Search for the cell housing the specified text and yield its [x, y] center coordinate. 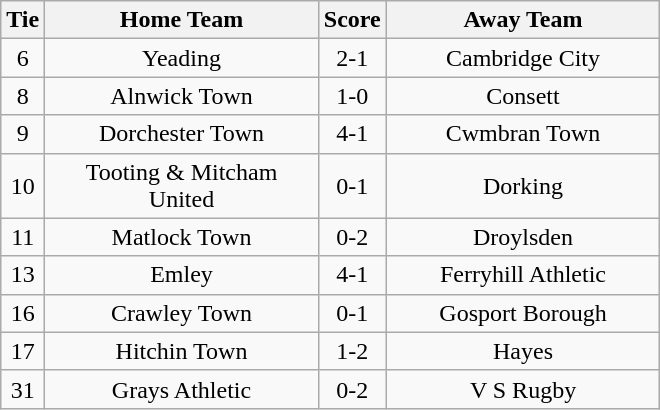
Away Team [523, 20]
1-0 [352, 96]
Gosport Borough [523, 313]
Hayes [523, 351]
2-1 [352, 58]
Matlock Town [182, 237]
Droylsden [523, 237]
Dorking [523, 186]
1-2 [352, 351]
6 [23, 58]
Consett [523, 96]
Emley [182, 275]
Grays Athletic [182, 389]
Crawley Town [182, 313]
Dorchester Town [182, 134]
Cwmbran Town [523, 134]
Home Team [182, 20]
17 [23, 351]
16 [23, 313]
Tooting & Mitcham United [182, 186]
Hitchin Town [182, 351]
Yeading [182, 58]
Ferryhill Athletic [523, 275]
Tie [23, 20]
11 [23, 237]
V S Rugby [523, 389]
Cambridge City [523, 58]
8 [23, 96]
10 [23, 186]
Score [352, 20]
Alnwick Town [182, 96]
31 [23, 389]
9 [23, 134]
13 [23, 275]
